For the text-containing cell, return its midpoint in [x, y] coordinate format. 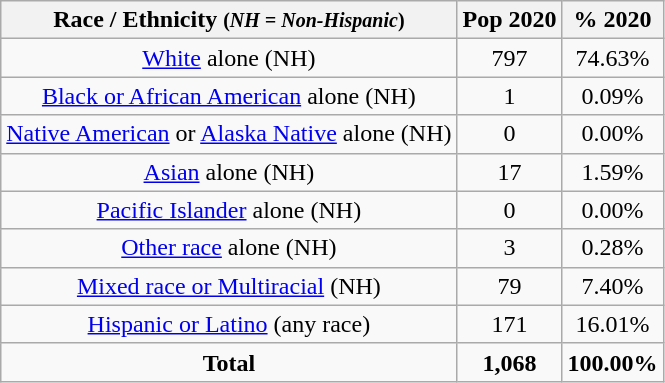
0.09% [612, 96]
3 [510, 248]
Native American or Alaska Native alone (NH) [229, 134]
16.01% [612, 324]
74.63% [612, 58]
Pacific Islander alone (NH) [229, 210]
Race / Ethnicity (NH = Non-Hispanic) [229, 20]
1,068 [510, 362]
White alone (NH) [229, 58]
% 2020 [612, 20]
797 [510, 58]
1.59% [612, 172]
0.28% [612, 248]
100.00% [612, 362]
Other race alone (NH) [229, 248]
171 [510, 324]
Total [229, 362]
Mixed race or Multiracial (NH) [229, 286]
Black or African American alone (NH) [229, 96]
Asian alone (NH) [229, 172]
Hispanic or Latino (any race) [229, 324]
17 [510, 172]
79 [510, 286]
1 [510, 96]
7.40% [612, 286]
Pop 2020 [510, 20]
